Locate the cell with the specified text and output its (x, y) center coordinate. 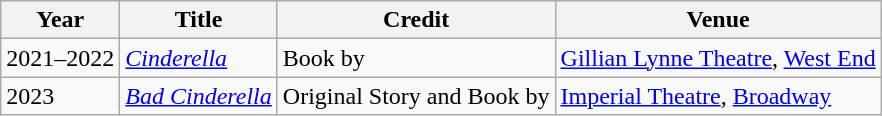
2023 (60, 96)
Venue (718, 20)
Original Story and Book by (416, 96)
Cinderella (199, 58)
Imperial Theatre, Broadway (718, 96)
Year (60, 20)
Title (199, 20)
Credit (416, 20)
Book by (416, 58)
Bad Cinderella (199, 96)
2021–2022 (60, 58)
Gillian Lynne Theatre, West End (718, 58)
